Capture the cell that displays the provided text and extract its [X, Y] central coordinate. 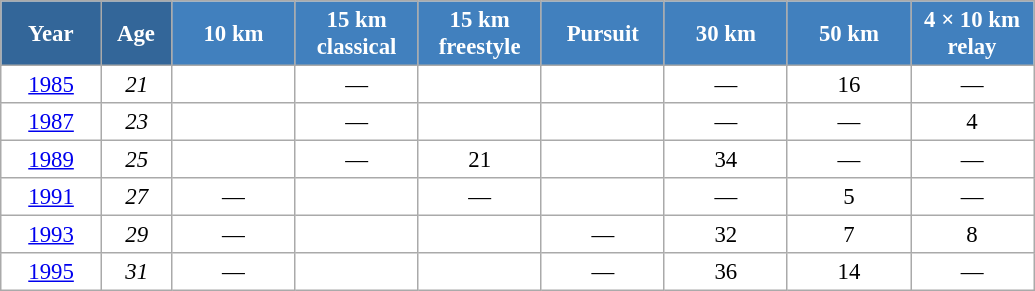
7 [848, 235]
23 [136, 122]
5 [848, 197]
15 km classical [356, 34]
30 km [726, 34]
Age [136, 34]
4 × 10 km relay [972, 34]
1985 [52, 85]
27 [136, 197]
34 [726, 160]
Year [52, 34]
1991 [52, 197]
29 [136, 235]
8 [972, 235]
Pursuit [602, 34]
1987 [52, 122]
10 km [234, 34]
32 [726, 235]
50 km [848, 34]
4 [972, 122]
1993 [52, 235]
16 [848, 85]
25 [136, 160]
15 km freestyle [480, 34]
1989 [52, 160]
